Return [x, y] of the center of cell containing provided text 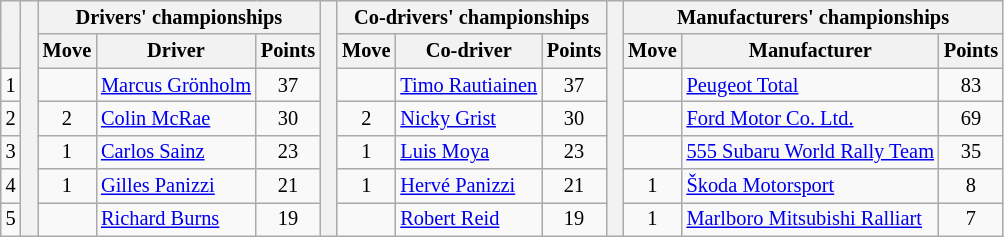
4 [11, 186]
Drivers' championships [179, 17]
Škoda Motorsport [810, 186]
Driver [176, 51]
69 [971, 118]
Gilles Panizzi [176, 186]
Timo Rautiainen [468, 85]
Ford Motor Co. Ltd. [810, 118]
83 [971, 85]
35 [971, 152]
Co-drivers' championships [472, 17]
5 [11, 219]
Peugeot Total [810, 85]
Manufacturers' championships [813, 17]
Robert Reid [468, 219]
Marlboro Mitsubishi Ralliart [810, 219]
555 Subaru World Rally Team [810, 152]
Nicky Grist [468, 118]
Colin McRae [176, 118]
Richard Burns [176, 219]
Hervé Panizzi [468, 186]
8 [971, 186]
Luis Moya [468, 152]
Carlos Sainz [176, 152]
Marcus Grönholm [176, 85]
7 [971, 219]
3 [11, 152]
Manufacturer [810, 51]
Co-driver [468, 51]
